Provide the (x, y) coordinate of the cell's center where the given text is located.  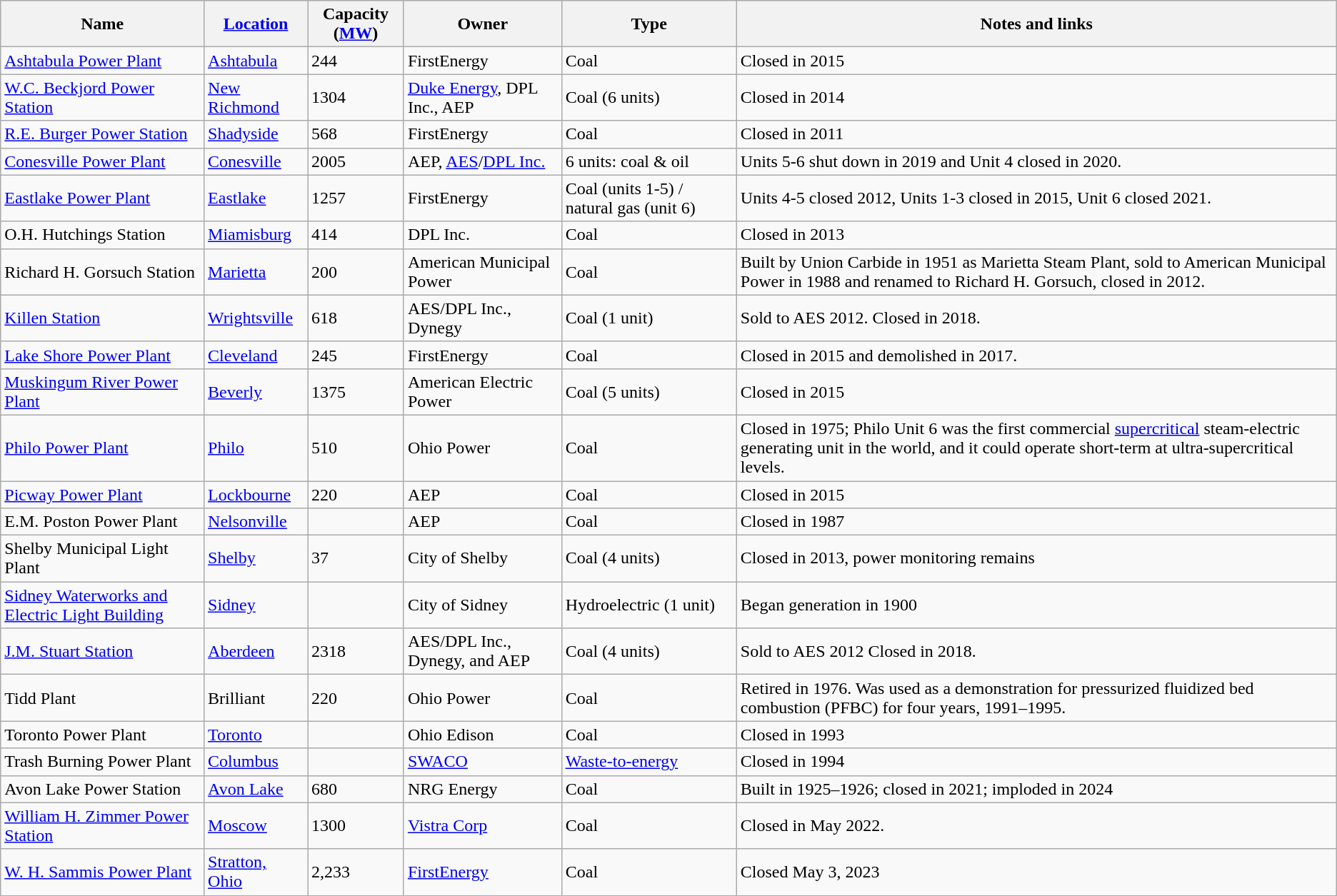
Capacity (MW) (356, 24)
Location (256, 24)
Nelsonville (256, 522)
Shadyside (256, 134)
Brilliant (256, 698)
2318 (356, 651)
AEP, AES/DPL Inc. (483, 161)
Shelby Municipal Light Plant (103, 558)
Coal (6 units) (649, 97)
Closed in 2013, power monitoring remains (1036, 558)
Toronto Power Plant (103, 735)
Closed in May 2022. (1036, 825)
Owner (483, 24)
SWACO (483, 762)
Vistra Corp (483, 825)
Conesville (256, 161)
Eastlake Power Plant (103, 198)
Closed May 3, 2023 (1036, 872)
Coal (1 unit) (649, 318)
Sold to AES 2012 Closed in 2018. (1036, 651)
Killen Station (103, 318)
Marietta (256, 271)
Type (649, 24)
Avon Lake Power Station (103, 789)
Lake Shore Power Plant (103, 355)
1304 (356, 97)
Closed in 1994 (1036, 762)
Wrightsville (256, 318)
Closed in 1993 (1036, 735)
American Electric Power (483, 391)
1300 (356, 825)
NRG Energy (483, 789)
Philo Power Plant (103, 448)
W. H. Sammis Power Plant (103, 872)
Richard H. Gorsuch Station (103, 271)
Avon Lake (256, 789)
510 (356, 448)
Sidney (256, 605)
Built in 1925–1926; closed in 2021; imploded in 2024 (1036, 789)
Closed in 2014 (1036, 97)
Units 5-6 shut down in 2019 and Unit 4 closed in 2020. (1036, 161)
New Richmond (256, 97)
245 (356, 355)
Coal (units 1-5) / natural gas (unit 6) (649, 198)
Lockbourne (256, 495)
Closed in 1987 (1036, 522)
1375 (356, 391)
Trash Burning Power Plant (103, 762)
Ohio Edison (483, 735)
Hydroelectric (1 unit) (649, 605)
City of Sidney (483, 605)
American Municipal Power (483, 271)
Name (103, 24)
1257 (356, 198)
Conesville Power Plant (103, 161)
City of Shelby (483, 558)
W.C. Beckjord Power Station (103, 97)
568 (356, 134)
AES/DPL Inc., Dynegy, and AEP (483, 651)
DPL Inc. (483, 235)
Units 4-5 closed 2012, Units 1-3 closed in 2015, Unit 6 closed 2021. (1036, 198)
Sold to AES 2012. Closed in 2018. (1036, 318)
Picway Power Plant (103, 495)
Closed in 2013 (1036, 235)
Retired in 1976. Was used as a demonstration for pressurized fluidized bed combustion (PFBC) for four years, 1991–1995. (1036, 698)
AES/DPL Inc., Dynegy (483, 318)
Eastlake (256, 198)
Beverly (256, 391)
Notes and links (1036, 24)
2,233 (356, 872)
Cleveland (256, 355)
Aberdeen (256, 651)
Tidd Plant (103, 698)
William H. Zimmer Power Station (103, 825)
618 (356, 318)
Duke Energy, DPL Inc., AEP (483, 97)
O.H. Hutchings Station (103, 235)
R.E. Burger Power Station (103, 134)
Closed in 2015 and demolished in 2017. (1036, 355)
200 (356, 271)
Closed in 2011 (1036, 134)
Miamisburg (256, 235)
E.M. Poston Power Plant (103, 522)
680 (356, 789)
37 (356, 558)
Philo (256, 448)
Stratton, Ohio (256, 872)
Moscow (256, 825)
Built by Union Carbide in 1951 as Marietta Steam Plant, sold to American Municipal Power in 1988 and renamed to Richard H. Gorsuch, closed in 2012. (1036, 271)
Columbus (256, 762)
Ashtabula (256, 61)
Coal (5 units) (649, 391)
244 (356, 61)
Sidney Waterworks and Electric Light Building (103, 605)
J.M. Stuart Station (103, 651)
414 (356, 235)
Muskingum River Power Plant (103, 391)
Toronto (256, 735)
Ashtabula Power Plant (103, 61)
2005 (356, 161)
Shelby (256, 558)
Began generation in 1900 (1036, 605)
6 units: coal & oil (649, 161)
Waste-to-energy (649, 762)
